Provide the (x, y) coordinate of the cell's center where the given text is located.  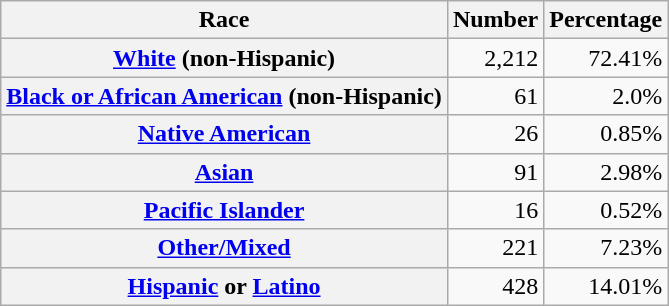
White (non-Hispanic) (224, 58)
Native American (224, 134)
221 (495, 248)
Asian (224, 172)
428 (495, 286)
Percentage (606, 20)
Number (495, 20)
72.41% (606, 58)
61 (495, 96)
14.01% (606, 286)
0.85% (606, 134)
0.52% (606, 210)
Other/Mixed (224, 248)
2,212 (495, 58)
Hispanic or Latino (224, 286)
7.23% (606, 248)
91 (495, 172)
Race (224, 20)
16 (495, 210)
2.0% (606, 96)
Black or African American (non-Hispanic) (224, 96)
2.98% (606, 172)
26 (495, 134)
Pacific Islander (224, 210)
